Determine the [x, y] coordinate at the center of the cell enclosing the given text.  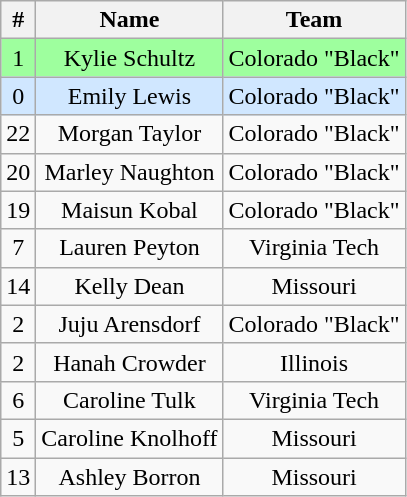
Kelly Dean [130, 286]
Morgan Taylor [130, 134]
6 [18, 400]
Juju Arensdorf [130, 324]
Emily Lewis [130, 96]
14 [18, 286]
Caroline Knolhoff [130, 438]
Kylie Schultz [130, 58]
Maisun Kobal [130, 210]
22 [18, 134]
Illinois [314, 362]
# [18, 20]
Caroline Tulk [130, 400]
Hanah Crowder [130, 362]
19 [18, 210]
Marley Naughton [130, 172]
20 [18, 172]
Team [314, 20]
0 [18, 96]
13 [18, 477]
5 [18, 438]
Name [130, 20]
1 [18, 58]
7 [18, 248]
Lauren Peyton [130, 248]
Ashley Borron [130, 477]
